Extract the [X, Y] coordinate from the center of the cell holding the provided text.  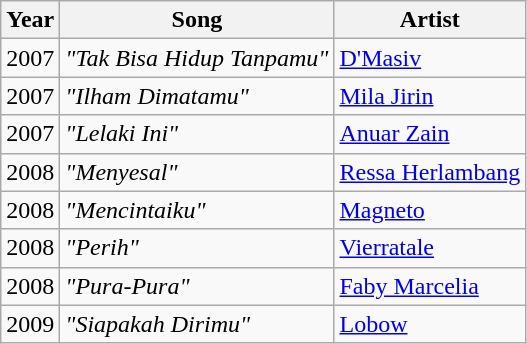
"Tak Bisa Hidup Tanpamu" [197, 58]
"Ilham Dimatamu" [197, 96]
"Siapakah Dirimu" [197, 324]
Faby Marcelia [430, 286]
Vierratale [430, 248]
"Mencintaiku" [197, 210]
D'Masiv [430, 58]
Year [30, 20]
Lobow [430, 324]
Anuar Zain [430, 134]
"Perih" [197, 248]
Artist [430, 20]
"Lelaki Ini" [197, 134]
Mila Jirin [430, 96]
2009 [30, 324]
Ressa Herlambang [430, 172]
Magneto [430, 210]
"Menyesal" [197, 172]
Song [197, 20]
"Pura-Pura" [197, 286]
